Pinpoint the cell where the given text exists, returning its [X, Y] midpoint coordinate. 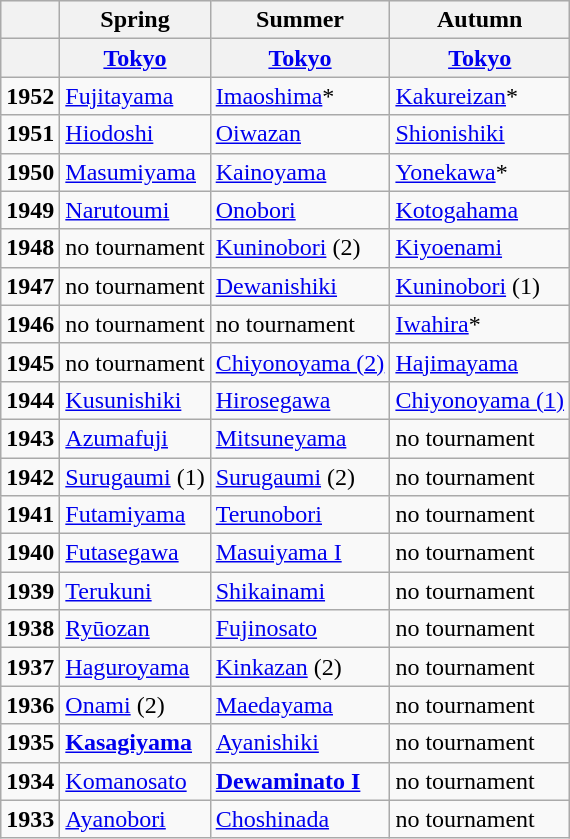
1933 [30, 819]
1934 [30, 781]
Kotogahama [480, 210]
Fujitayama [135, 96]
1951 [30, 134]
Maedayama [300, 705]
Yonekawa* [480, 172]
Hiodoshi [135, 134]
Kusunishiki [135, 400]
Masuiyama I [300, 553]
Spring [135, 20]
1943 [30, 438]
Komanosato [135, 781]
Kinkazan (2) [300, 667]
Kuninobori (1) [480, 286]
Iwahira* [480, 324]
Kainoyama [300, 172]
Onami (2) [135, 705]
Ayanobori [135, 819]
Autumn [480, 20]
Narutoumi [135, 210]
1936 [30, 705]
Kasagiyama [135, 743]
Imaoshima* [300, 96]
1941 [30, 515]
Terukuni [135, 591]
Kiyoenami [480, 248]
Onobori [300, 210]
1937 [30, 667]
Surugaumi (1) [135, 477]
1938 [30, 629]
Kuninobori (2) [300, 248]
1947 [30, 286]
Azumafuji [135, 438]
Mitsuneyama [300, 438]
Dewaminato I [300, 781]
Hajimayama [480, 362]
1952 [30, 96]
Terunobori [300, 515]
1940 [30, 553]
Choshinada [300, 819]
1935 [30, 743]
1950 [30, 172]
1948 [30, 248]
Hirosegawa [300, 400]
Ryūozan [135, 629]
Shikainami [300, 591]
Chiyonoyama (1) [480, 400]
Oiwazan [300, 134]
Ayanishiki [300, 743]
1942 [30, 477]
Futasegawa [135, 553]
Chiyonoyama (2) [300, 362]
Fujinosato [300, 629]
Surugaumi (2) [300, 477]
Masumiyama [135, 172]
Futamiyama [135, 515]
Kakureizan* [480, 96]
1946 [30, 324]
1939 [30, 591]
Haguroyama [135, 667]
1945 [30, 362]
Summer [300, 20]
Shionishiki [480, 134]
Dewanishiki [300, 286]
1944 [30, 400]
1949 [30, 210]
